Locate the cell with the specified text and output its (X, Y) center coordinate. 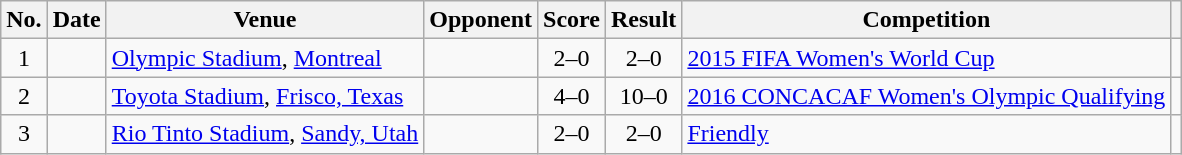
Olympic Stadium, Montreal (265, 58)
10–0 (643, 96)
No. (24, 20)
4–0 (572, 96)
Friendly (926, 134)
2 (24, 96)
Toyota Stadium, Frisco, Texas (265, 96)
3 (24, 134)
Competition (926, 20)
2015 FIFA Women's World Cup (926, 58)
Venue (265, 20)
Result (643, 20)
1 (24, 58)
Rio Tinto Stadium, Sandy, Utah (265, 134)
Score (572, 20)
Date (76, 20)
Opponent (481, 20)
2016 CONCACAF Women's Olympic Qualifying (926, 96)
